Output the [x, y] coordinate of the center of the cell containing the given text.  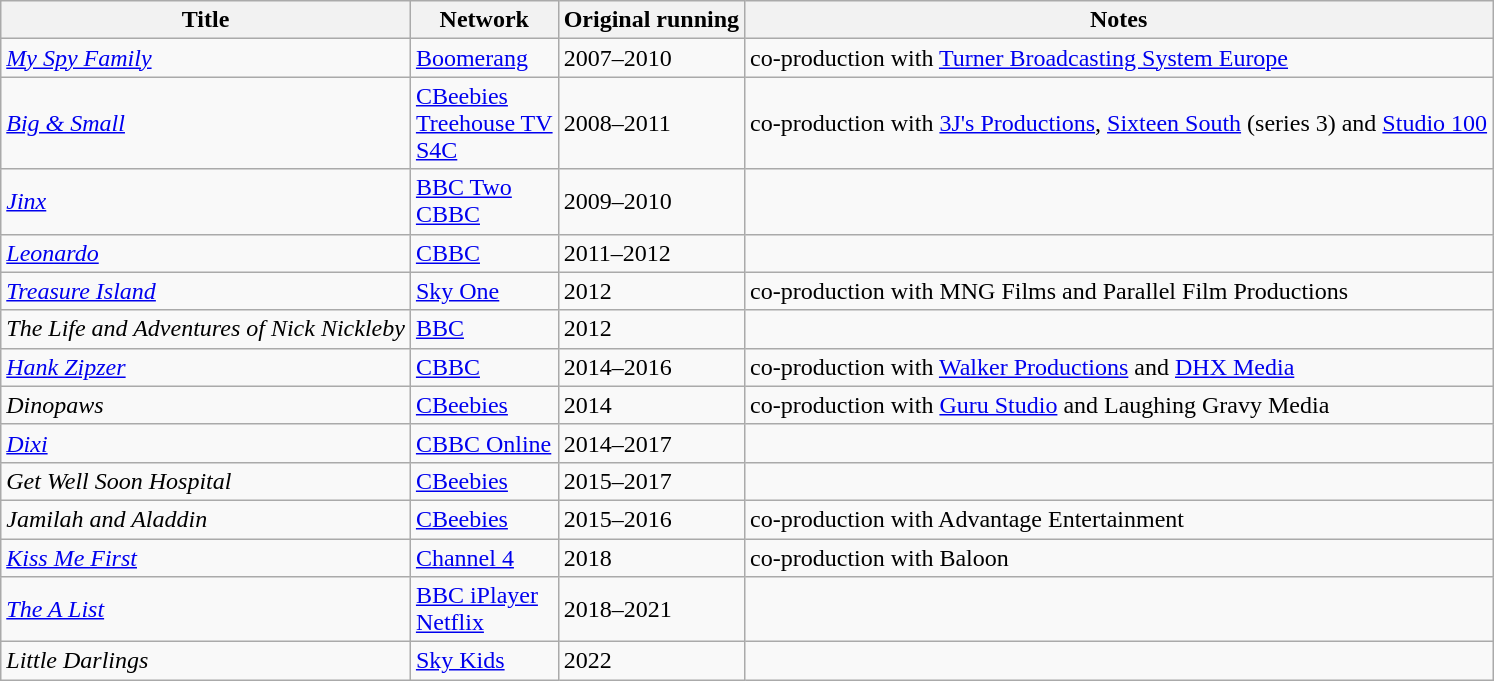
co-production with Turner Broadcasting System Europe [1119, 58]
Treasure Island [206, 291]
Dinopaws [206, 405]
2014–2016 [651, 367]
Leonardo [206, 253]
2011–2012 [651, 253]
Sky One [484, 291]
2014 [651, 405]
2014–2017 [651, 443]
BBC iPlayerNetflix [484, 610]
2008–2011 [651, 123]
CBeebiesTreehouse TVS4C [484, 123]
CBBC Online [484, 443]
My Spy Family [206, 58]
co-production with Guru Studio and Laughing Gravy Media [1119, 405]
Hank Zipzer [206, 367]
Channel 4 [484, 557]
2018–2021 [651, 610]
Dixi [206, 443]
BBC [484, 329]
2015–2017 [651, 481]
Boomerang [484, 58]
2018 [651, 557]
Original running [651, 20]
The Life and Adventures of Nick Nickleby [206, 329]
2015–2016 [651, 519]
Title [206, 20]
Little Darlings [206, 661]
Sky Kids [484, 661]
co-production with Baloon [1119, 557]
Kiss Me First [206, 557]
co-production with Advantage Entertainment [1119, 519]
The A List [206, 610]
Get Well Soon Hospital [206, 481]
2009–2010 [651, 202]
Big & Small [206, 123]
Jinx [206, 202]
co-production with 3J's Productions, Sixteen South (series 3) and Studio 100 [1119, 123]
Notes [1119, 20]
2022 [651, 661]
co-production with Walker Productions and DHX Media [1119, 367]
co-production with MNG Films and Parallel Film Productions [1119, 291]
BBC TwoCBBC [484, 202]
Jamilah and Aladdin [206, 519]
2007–2010 [651, 58]
Network [484, 20]
